Provide the (X, Y) coordinate of the cell's center where the given text is located.  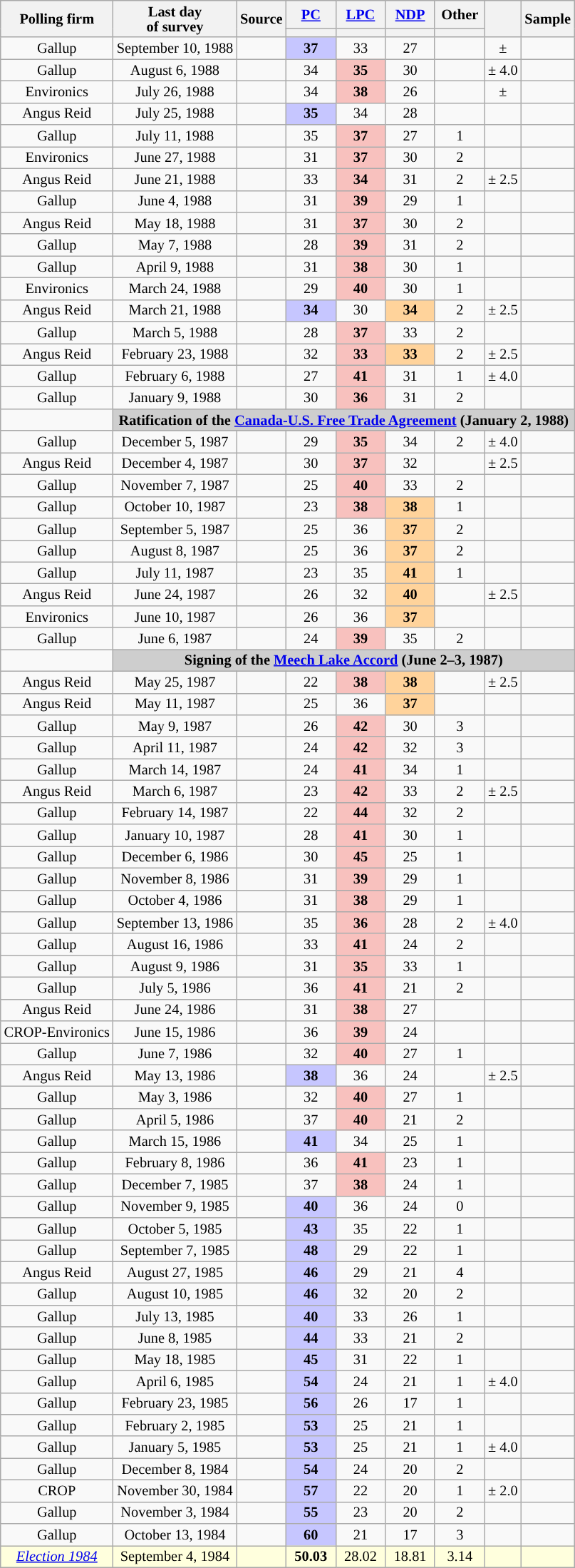
56 (311, 1403)
December 4, 1987 (175, 463)
July 11, 1988 (175, 135)
CROP-Environics (57, 1032)
Signing of the Meech Lake Accord (June 2–3, 1987) (343, 660)
July 25, 1988 (175, 114)
April 11, 1987 (175, 747)
March 21, 1988 (175, 311)
October 4, 1986 (175, 901)
February 2, 1985 (175, 1425)
18.81 (410, 1556)
February 6, 1988 (175, 376)
March 5, 1988 (175, 332)
Election 1984 (57, 1556)
Last day of survey (175, 19)
August 6, 1988 (175, 70)
Other (460, 14)
June 21, 1988 (175, 180)
February 23, 1988 (175, 354)
60 (311, 1534)
December 8, 1984 (175, 1469)
November 9, 1985 (175, 1206)
September 10, 1988 (175, 48)
July 26, 1988 (175, 91)
57 (311, 1490)
Ratification of the Canada-U.S. Free Trade Agreement (January 2, 1988) (343, 419)
August 9, 1986 (175, 967)
February 23, 1985 (175, 1403)
December 6, 1986 (175, 857)
August 27, 1985 (175, 1272)
October 13, 1984 (175, 1534)
March 14, 1987 (175, 770)
May 9, 1987 (175, 726)
50.03 (311, 1556)
28.02 (361, 1556)
April 9, 1988 (175, 267)
June 15, 1986 (175, 1032)
May 18, 1988 (175, 222)
December 5, 1987 (175, 442)
43 (311, 1228)
July 5, 1986 (175, 988)
September 7, 1985 (175, 1251)
LPC (361, 14)
December 7, 1985 (175, 1185)
August 16, 1986 (175, 944)
July 11, 1987 (175, 573)
November 3, 1984 (175, 1513)
March 24, 1988 (175, 288)
May 7, 1988 (175, 245)
June 10, 1987 (175, 616)
March 15, 1986 (175, 1141)
4 (460, 1272)
September 5, 1987 (175, 529)
3.14 (460, 1556)
0 (460, 1206)
June 4, 1988 (175, 201)
55 (311, 1513)
January 9, 1988 (175, 398)
February 8, 1986 (175, 1162)
May 18, 1985 (175, 1359)
June 24, 1987 (175, 595)
June 8, 1985 (175, 1338)
June 7, 1986 (175, 1054)
November 7, 1987 (175, 485)
October 10, 1987 (175, 508)
± 2.0 (503, 1490)
April 5, 1986 (175, 1119)
May 11, 1987 (175, 704)
November 8, 1986 (175, 878)
May 13, 1986 (175, 1075)
48 (311, 1251)
June 27, 1988 (175, 157)
September 4, 1984 (175, 1556)
June 6, 1987 (175, 639)
Polling firm (57, 19)
January 10, 1987 (175, 836)
March 6, 1987 (175, 791)
April 6, 1985 (175, 1382)
CROP (57, 1490)
NDP (410, 14)
Source (261, 19)
May 3, 1986 (175, 1098)
July 13, 1985 (175, 1316)
September 13, 1986 (175, 923)
November 30, 1984 (175, 1490)
August 10, 1985 (175, 1293)
January 5, 1985 (175, 1447)
February 14, 1987 (175, 813)
August 8, 1987 (175, 550)
May 25, 1987 (175, 682)
PC (311, 14)
June 24, 1986 (175, 1010)
Sample (548, 19)
October 5, 1985 (175, 1228)
